Provide the (X, Y) coordinate of the cell's center where the given text is located.  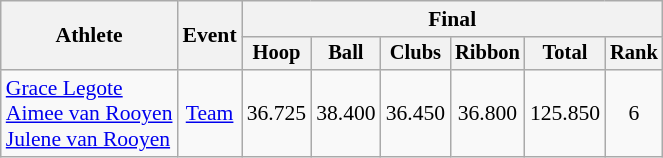
Grace LegoteAimee van RooyenJulene van Rooyen (90, 114)
Event (210, 36)
Hoop (276, 54)
38.400 (346, 114)
Final (452, 19)
36.450 (416, 114)
36.800 (488, 114)
125.850 (565, 114)
Clubs (416, 54)
Rank (634, 54)
Team (210, 114)
36.725 (276, 114)
Athlete (90, 36)
Total (565, 54)
Ball (346, 54)
6 (634, 114)
Ribbon (488, 54)
